Output the [x, y] coordinate of the center of the cell containing the given text.  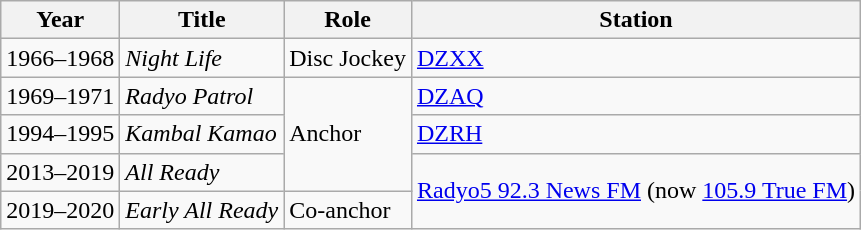
Disc Jockey [348, 58]
2013–2019 [60, 172]
1994–1995 [60, 134]
DZXX [636, 58]
Night Life [202, 58]
2019–2020 [60, 210]
Radyo5 92.3 News FM (now 105.9 True FM) [636, 191]
Year [60, 20]
Radyo Patrol [202, 96]
Co-anchor [348, 210]
Kambal Kamao [202, 134]
All Ready [202, 172]
DZAQ [636, 96]
Station [636, 20]
Early All Ready [202, 210]
1966–1968 [60, 58]
DZRH [636, 134]
Anchor [348, 134]
Title [202, 20]
1969–1971 [60, 96]
Role [348, 20]
